Determine the [X, Y] coordinate at the center of the cell enclosing the given text.  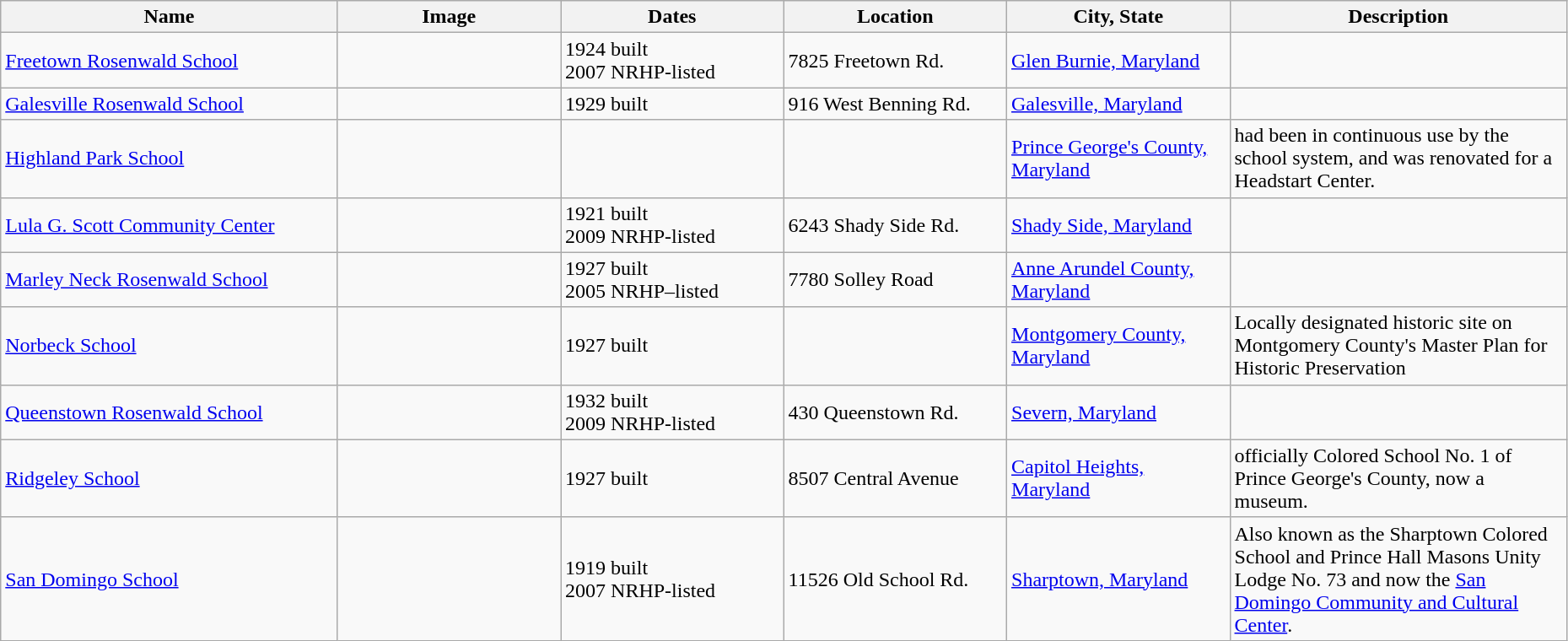
1932 built2009 NRHP-listed [672, 412]
San Domingo School [169, 579]
Galesville Rosenwald School [169, 104]
Location [895, 17]
Montgomery County, Maryland [1118, 346]
Sharptown, Maryland [1118, 579]
7825 Freetown Rd. [895, 61]
Lula G. Scott Community Center [169, 224]
Marley Neck Rosenwald School [169, 280]
Prince George's County, Maryland [1118, 159]
Locally designated historic site on Montgomery County's Master Plan for Historic Preservation [1398, 346]
Highland Park School [169, 159]
City, State [1118, 17]
Dates [672, 17]
916 West Benning Rd. [895, 104]
officially Colored School No. 1 of Prince George's County, now a museum. [1398, 478]
430 Queenstown Rd. [895, 412]
Norbeck School [169, 346]
1919 built2007 NRHP-listed [672, 579]
Severn, Maryland [1118, 412]
Queenstown Rosenwald School [169, 412]
Galesville, Maryland [1118, 104]
1921 built2009 NRHP-listed [672, 224]
Also known as the Sharptown Colored School and Prince Hall Masons Unity Lodge No. 73 and now the San Domingo Community and Cultural Center. [1398, 579]
Glen Burnie, Maryland [1118, 61]
1927 built2005 NRHP–listed [672, 280]
8507 Central Avenue [895, 478]
Name [169, 17]
Capitol Heights, Maryland [1118, 478]
6243 Shady Side Rd. [895, 224]
Anne Arundel County, Maryland [1118, 280]
had been in continuous use by the school system, and was renovated for a Headstart Center. [1398, 159]
Image [449, 17]
Ridgeley School [169, 478]
Freetown Rosenwald School [169, 61]
1924 built2007 NRHP-listed [672, 61]
7780 Solley Road [895, 280]
Description [1398, 17]
11526 Old School Rd. [895, 579]
Shady Side, Maryland [1118, 224]
1929 built [672, 104]
